Return (x, y) of the center of cell containing provided text 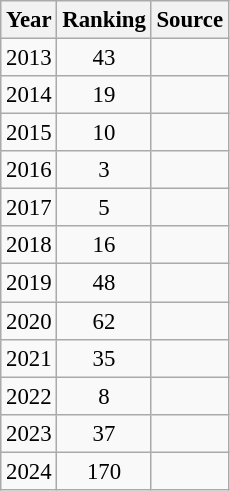
2021 (29, 358)
62 (104, 321)
Ranking (104, 20)
16 (104, 245)
2022 (29, 396)
2019 (29, 283)
Year (29, 20)
5 (104, 208)
48 (104, 283)
8 (104, 396)
2020 (29, 321)
2024 (29, 471)
2013 (29, 58)
2014 (29, 95)
2016 (29, 170)
170 (104, 471)
3 (104, 170)
Source (190, 20)
35 (104, 358)
19 (104, 95)
2018 (29, 245)
2015 (29, 133)
2023 (29, 433)
37 (104, 433)
43 (104, 58)
10 (104, 133)
2017 (29, 208)
